Locate the cell with the specified text and output its (X, Y) center coordinate. 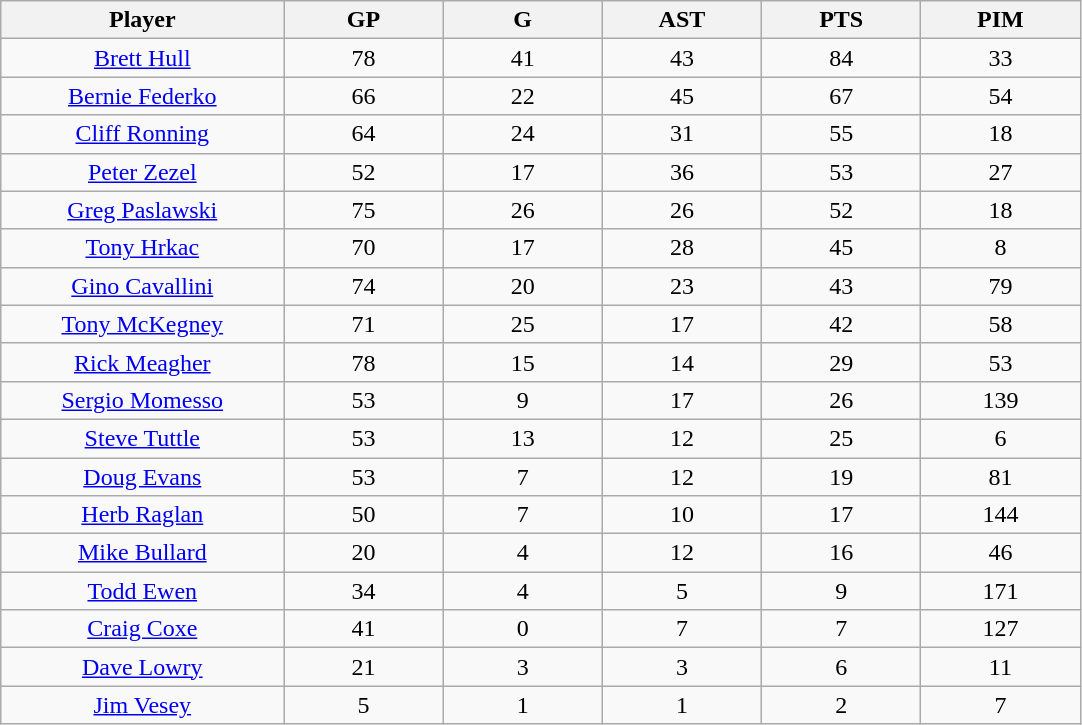
27 (1000, 172)
AST (682, 20)
Brett Hull (142, 58)
34 (364, 591)
2 (842, 705)
Cliff Ronning (142, 134)
22 (522, 96)
42 (842, 324)
PTS (842, 20)
29 (842, 362)
31 (682, 134)
58 (1000, 324)
46 (1000, 553)
74 (364, 286)
Gino Cavallini (142, 286)
79 (1000, 286)
Peter Zezel (142, 172)
171 (1000, 591)
Rick Meagher (142, 362)
55 (842, 134)
Greg Paslawski (142, 210)
71 (364, 324)
67 (842, 96)
8 (1000, 248)
24 (522, 134)
144 (1000, 515)
64 (364, 134)
Tony Hrkac (142, 248)
33 (1000, 58)
Jim Vesey (142, 705)
36 (682, 172)
Mike Bullard (142, 553)
50 (364, 515)
84 (842, 58)
81 (1000, 477)
54 (1000, 96)
14 (682, 362)
Doug Evans (142, 477)
GP (364, 20)
G (522, 20)
Dave Lowry (142, 667)
Player (142, 20)
Tony McKegney (142, 324)
Sergio Momesso (142, 400)
23 (682, 286)
Todd Ewen (142, 591)
19 (842, 477)
10 (682, 515)
15 (522, 362)
139 (1000, 400)
Steve Tuttle (142, 438)
Craig Coxe (142, 629)
66 (364, 96)
127 (1000, 629)
21 (364, 667)
75 (364, 210)
13 (522, 438)
0 (522, 629)
70 (364, 248)
11 (1000, 667)
Herb Raglan (142, 515)
16 (842, 553)
PIM (1000, 20)
Bernie Federko (142, 96)
28 (682, 248)
